Scan for the cell matching the given text and deliver its (x, y) coordinate at center. 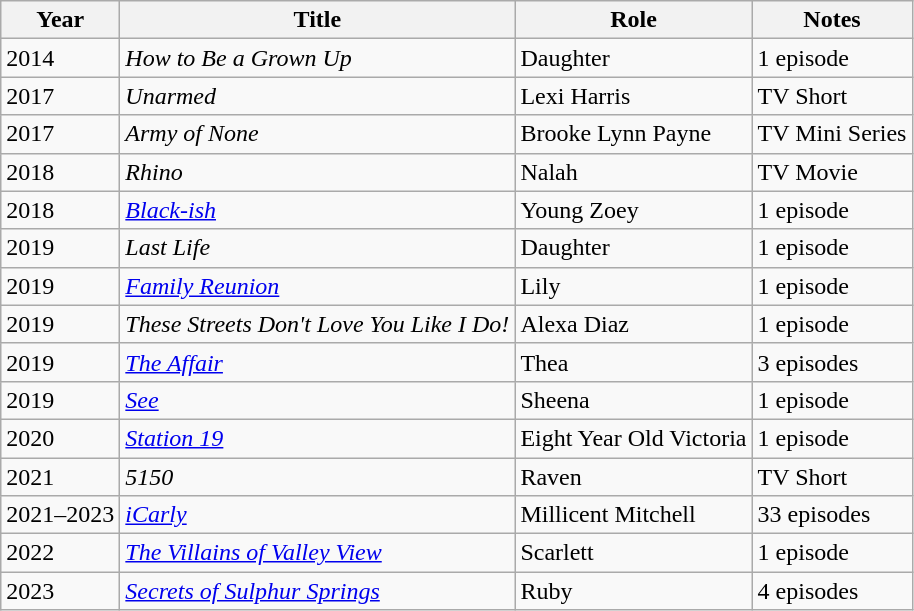
Title (318, 20)
Station 19 (318, 438)
3 episodes (832, 362)
Nalah (634, 172)
Lily (634, 286)
Secrets of Sulphur Springs (318, 591)
2022 (60, 553)
Thea (634, 362)
How to Be a Grown Up (318, 58)
Young Zoey (634, 210)
33 episodes (832, 515)
2020 (60, 438)
Black-ish (318, 210)
Ruby (634, 591)
The Affair (318, 362)
The Villains of Valley View (318, 553)
Last Life (318, 248)
2021 (60, 477)
Eight Year Old Victoria (634, 438)
Raven (634, 477)
Millicent Mitchell (634, 515)
Notes (832, 20)
Brooke Lynn Payne (634, 134)
Family Reunion (318, 286)
iCarly (318, 515)
Lexi Harris (634, 96)
2023 (60, 591)
Scarlett (634, 553)
Alexa Diaz (634, 324)
Army of None (318, 134)
Role (634, 20)
4 episodes (832, 591)
2014 (60, 58)
Rhino (318, 172)
2021–2023 (60, 515)
See (318, 400)
Year (60, 20)
Unarmed (318, 96)
Sheena (634, 400)
5150 (318, 477)
These Streets Don't Love You Like I Do! (318, 324)
TV Movie (832, 172)
TV Mini Series (832, 134)
